Extract the (x, y) coordinate from the center of the cell holding the provided text.  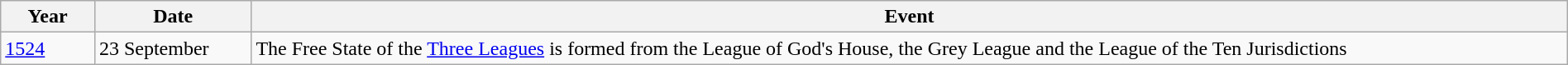
Year (48, 17)
Date (172, 17)
The Free State of the Three Leagues is formed from the League of God's House, the Grey League and the League of the Ten Jurisdictions (910, 48)
Event (910, 17)
1524 (48, 48)
23 September (172, 48)
